Return the [x, y] coordinate for the center point of the cell that contains the specified text.  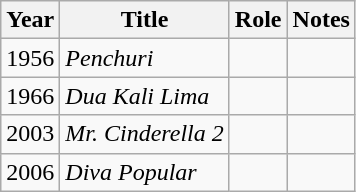
2006 [30, 172]
Diva Popular [145, 172]
Year [30, 20]
Penchuri [145, 58]
Title [145, 20]
1956 [30, 58]
Role [258, 20]
Dua Kali Lima [145, 96]
2003 [30, 134]
1966 [30, 96]
Mr. Cinderella 2 [145, 134]
Notes [321, 20]
